For the text-containing cell, return its midpoint in [x, y] coordinate format. 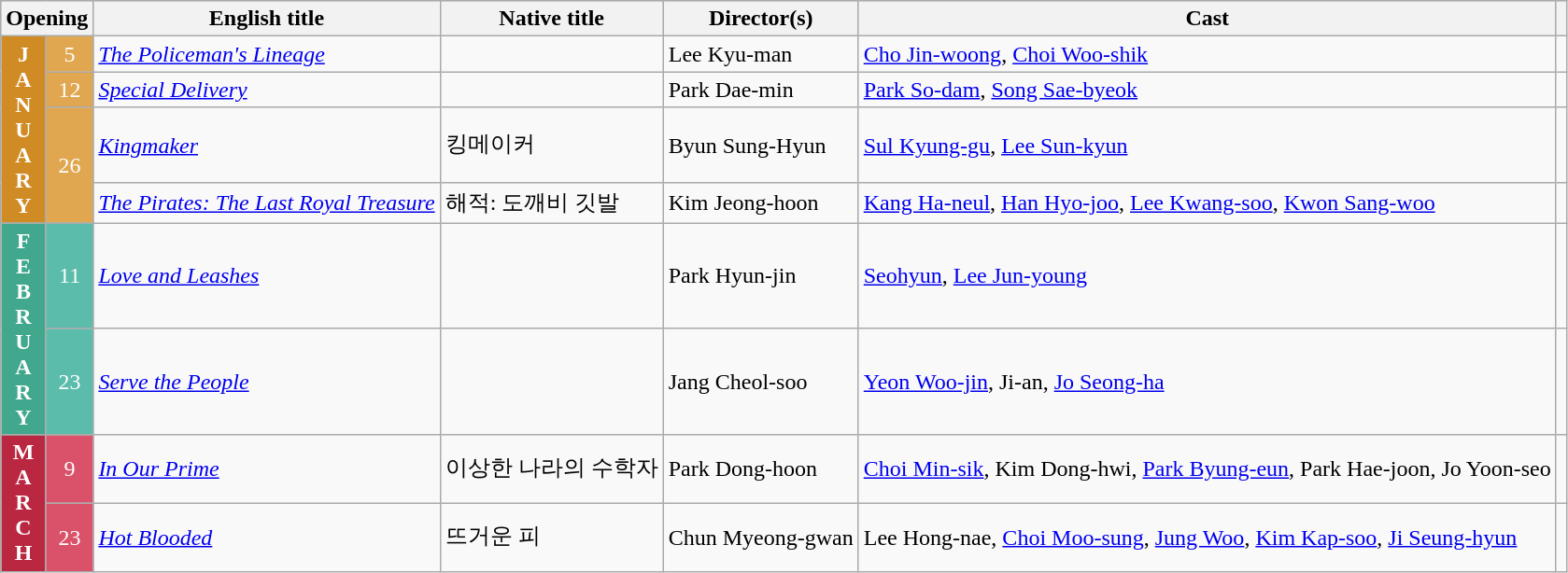
Park So-dam, Song Sae-byeok [1207, 90]
Sul Kyung-gu, Lee Sun-kyun [1207, 146]
뜨거운 피 [551, 538]
5 [69, 54]
Yeon Woo-jin, Ji-an, Jo Seong-ha [1207, 382]
11 [69, 276]
Cast [1207, 19]
Cho Jin-woong, Choi Woo-shik [1207, 54]
Seohyun, Lee Jun-young [1207, 276]
Park Dong-hoon [760, 468]
9 [69, 468]
Byun Sung-Hyun [760, 146]
Lee Hong-nae, Choi Moo-sung, Jung Woo, Kim Kap-soo, Ji Seung-hyun [1207, 538]
Native title [551, 19]
In Our Prime [267, 468]
26 [69, 165]
Opening [47, 19]
킹메이커 [551, 146]
해적: 도깨비 깃발 [551, 203]
FEBRUARY [24, 328]
Kingmaker [267, 146]
Choi Min-sik, Kim Dong-hwi, Park Byung-eun, Park Hae-joon, Jo Yoon-seo [1207, 468]
Love and Leashes [267, 276]
Director(s) [760, 19]
Special Delivery [267, 90]
Kim Jeong-hoon [760, 203]
The Policeman's Lineage [267, 54]
The Pirates: The Last Royal Treasure [267, 203]
Serve the People [267, 382]
JANUARY [24, 130]
Jang Cheol-soo [760, 382]
Kang Ha-neul, Han Hyo-joo, Lee Kwang-soo, Kwon Sang-woo [1207, 203]
Park Dae-min [760, 90]
12 [69, 90]
이상한 나라의 수학자 [551, 468]
MARCH [24, 503]
English title [267, 19]
Lee Kyu-man [760, 54]
Hot Blooded [267, 538]
Chun Myeong-gwan [760, 538]
Park Hyun-jin [760, 276]
